Return [x, y] of the center of cell containing provided text 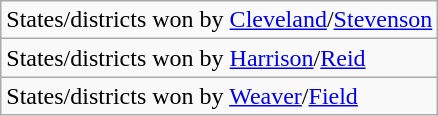
States/districts won by Cleveland/Stevenson [220, 20]
States/districts won by Weaver/Field [220, 96]
States/districts won by Harrison/Reid [220, 58]
